Find where the given text appears and provide that cell's center as (x, y) coordinate. 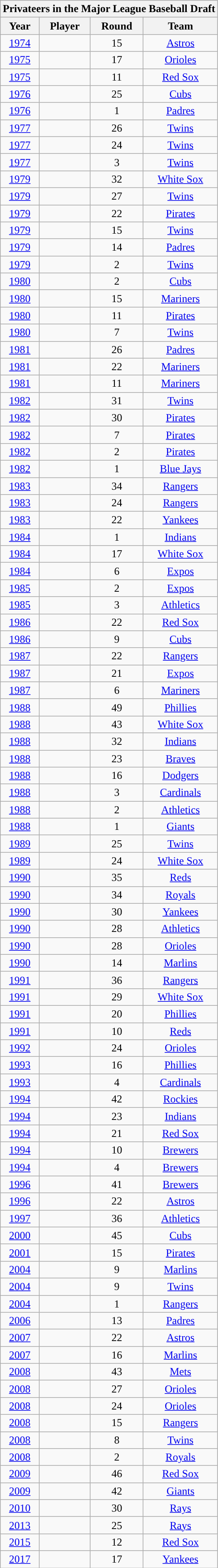
1992 (20, 1048)
2001 (20, 1252)
Team (180, 26)
20 (117, 1014)
2010 (20, 1508)
2006 (20, 1321)
Blue Jays (180, 469)
29 (117, 997)
13 (117, 1321)
46 (117, 1474)
45 (117, 1235)
Year (20, 26)
Round (117, 26)
1997 (20, 1218)
8 (117, 1440)
2015 (20, 1542)
Mets (180, 1372)
12 (117, 1542)
1974 (20, 43)
Privateers in the Major League Baseball Draft (109, 9)
Player (65, 26)
2013 (20, 1525)
35 (117, 878)
2017 (20, 1559)
31 (117, 401)
41 (117, 1184)
Dodgers (180, 776)
Braves (180, 759)
49 (117, 707)
Rockies (180, 1099)
2000 (20, 1235)
